Search for the cell housing the specified text and yield its (X, Y) center coordinate. 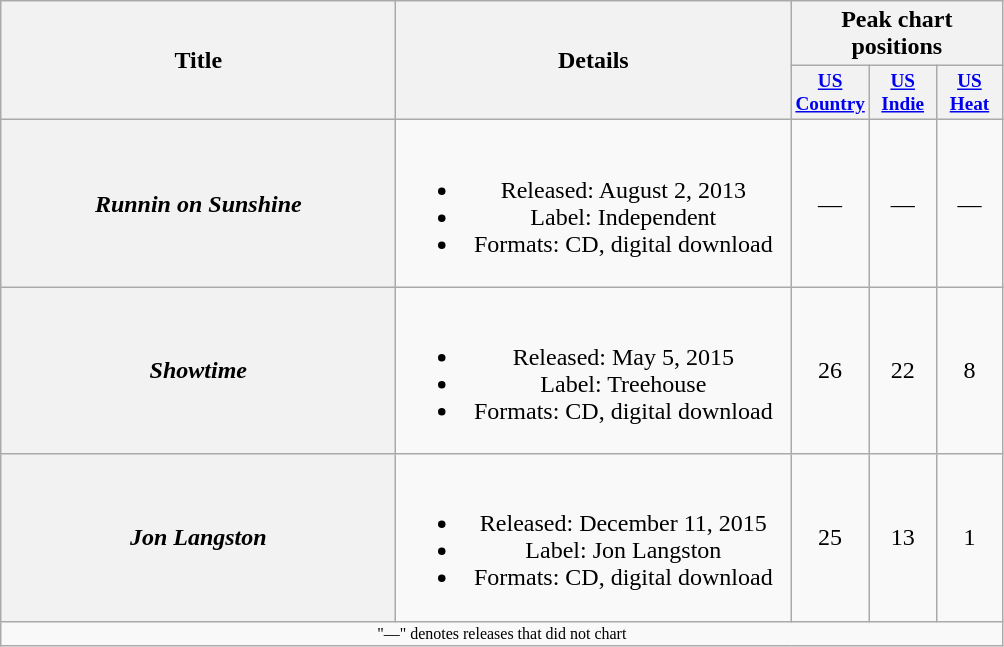
Showtime (198, 370)
8 (970, 370)
USHeat (970, 93)
25 (830, 538)
1 (970, 538)
Runnin on Sunshine (198, 204)
Jon Langston (198, 538)
Peak chart positions (897, 34)
USCountry (830, 93)
Released: August 2, 2013Label: IndependentFormats: CD, digital download (594, 204)
22 (902, 370)
Title (198, 60)
26 (830, 370)
"—" denotes releases that did not chart (502, 633)
13 (902, 538)
Details (594, 60)
USIndie (902, 93)
Released: May 5, 2015Label: TreehouseFormats: CD, digital download (594, 370)
Released: December 11, 2015Label: Jon LangstonFormats: CD, digital download (594, 538)
